Determine the [x, y] coordinate at the center of the cell enclosing the given text.  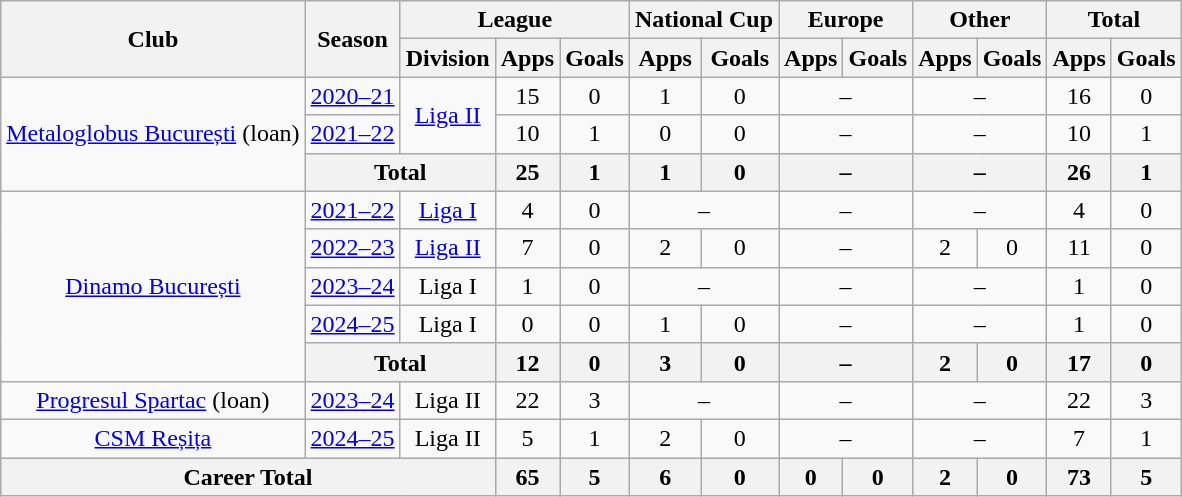
Club [153, 39]
League [514, 20]
25 [527, 172]
CSM Reșița [153, 438]
Season [352, 39]
17 [1079, 362]
Other [980, 20]
73 [1079, 477]
12 [527, 362]
Progresul Spartac (loan) [153, 400]
26 [1079, 172]
Europe [846, 20]
16 [1079, 96]
Metaloglobus București (loan) [153, 134]
15 [527, 96]
65 [527, 477]
6 [665, 477]
Career Total [248, 477]
11 [1079, 248]
2020–21 [352, 96]
Division [448, 58]
2022–23 [352, 248]
National Cup [704, 20]
Dinamo București [153, 286]
